Output the (x, y) coordinate of the center of the cell containing the given text.  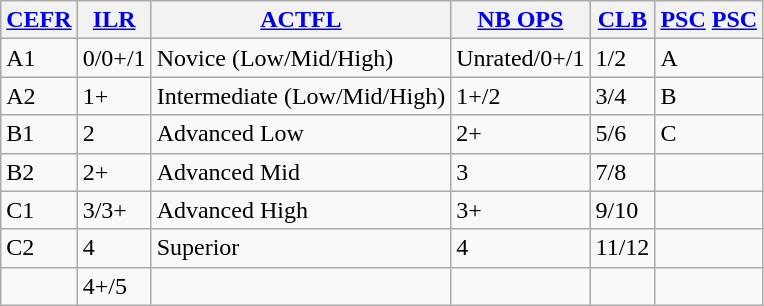
Advanced Mid (301, 172)
Unrated/0+/1 (520, 58)
C (709, 134)
Advanced Low (301, 134)
B1 (39, 134)
3/4 (622, 96)
5/6 (622, 134)
3 (520, 172)
9/10 (622, 210)
C1 (39, 210)
C2 (39, 248)
3/3+ (114, 210)
A2 (39, 96)
A (709, 58)
A1 (39, 58)
PSC PSC (709, 20)
1+ (114, 96)
Advanced High (301, 210)
Superior (301, 248)
7/8 (622, 172)
ACTFL (301, 20)
4+/5 (114, 286)
3+ (520, 210)
2 (114, 134)
11/12 (622, 248)
1/2 (622, 58)
B2 (39, 172)
B (709, 96)
Novice (Low/Mid/High) (301, 58)
CEFR (39, 20)
CLB (622, 20)
1+/2 (520, 96)
NB OPS (520, 20)
Intermediate (Low/Mid/High) (301, 96)
ILR (114, 20)
0/0+/1 (114, 58)
